Output the (X, Y) coordinate of the center of the cell containing the given text.  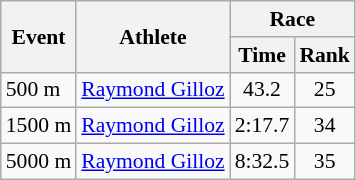
43.2 (262, 90)
2:17.7 (262, 126)
25 (324, 90)
35 (324, 162)
Time (262, 55)
Race (292, 19)
5000 m (38, 162)
500 m (38, 90)
8:32.5 (262, 162)
34 (324, 126)
Event (38, 36)
Athlete (152, 36)
Rank (324, 55)
1500 m (38, 126)
